Pinpoint the cell where the given text exists, returning its [X, Y] midpoint coordinate. 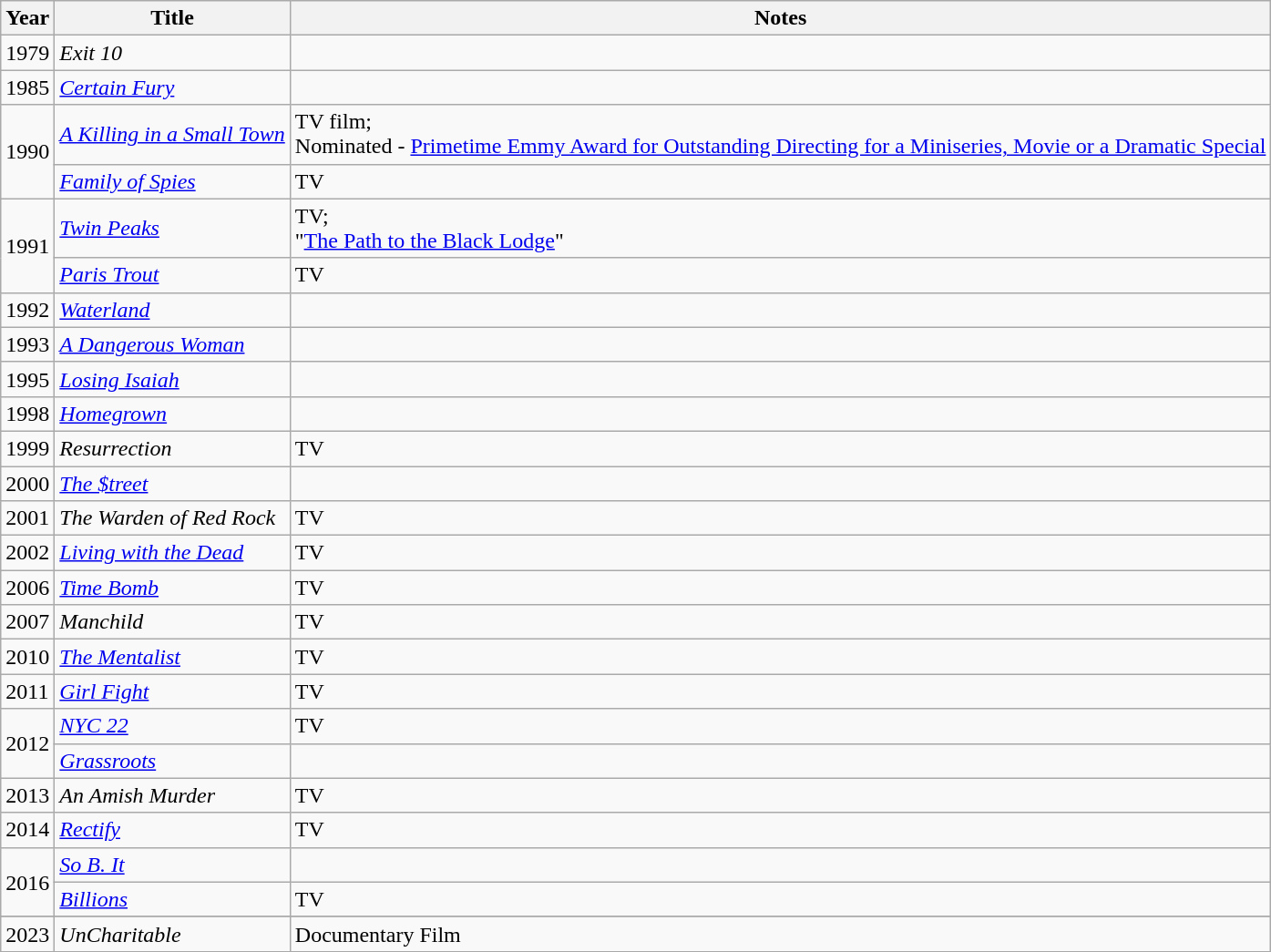
A Dangerous Woman [172, 344]
An Amish Murder [172, 795]
So B. It [172, 865]
Documentary Film [780, 934]
1993 [27, 344]
A Killing in a Small Town [172, 135]
TV film;Nominated - Primetime Emmy Award for Outstanding Directing for a Miniseries, Movie or a Dramatic Special [780, 135]
Losing Isaiah [172, 379]
TV;"The Path to the Black Lodge" [780, 228]
2012 [27, 743]
2023 [27, 934]
2016 [27, 882]
2006 [27, 588]
1991 [27, 246]
Living with the Dead [172, 553]
1995 [27, 379]
The Mentalist [172, 657]
Notes [780, 18]
Manchild [172, 622]
NYC 22 [172, 726]
Time Bomb [172, 588]
2007 [27, 622]
2013 [27, 795]
Grassroots [172, 761]
1985 [27, 87]
2001 [27, 518]
1979 [27, 53]
The Warden of Red Rock [172, 518]
UnCharitable [172, 934]
Family of Spies [172, 181]
Certain Fury [172, 87]
2000 [27, 484]
Resurrection [172, 448]
Waterland [172, 310]
Homegrown [172, 414]
2014 [27, 830]
2002 [27, 553]
Title [172, 18]
Year [27, 18]
Rectify [172, 830]
Paris Trout [172, 275]
Twin Peaks [172, 228]
1999 [27, 448]
1992 [27, 310]
2011 [27, 691]
Girl Fight [172, 691]
1990 [27, 151]
1998 [27, 414]
2010 [27, 657]
The $treet [172, 484]
Exit 10 [172, 53]
Billions [172, 899]
